Detect which cell encompasses the target text, then output its [X, Y] center coordinate. 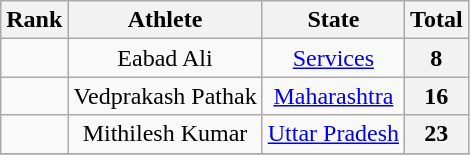
8 [437, 58]
Eabad Ali [165, 58]
Uttar Pradesh [333, 134]
Services [333, 58]
Rank [34, 20]
Athlete [165, 20]
23 [437, 134]
Total [437, 20]
Vedprakash Pathak [165, 96]
Maharashtra [333, 96]
Mithilesh Kumar [165, 134]
16 [437, 96]
State [333, 20]
